Return the (x, y) coordinate for the center point of the cell that contains the specified text.  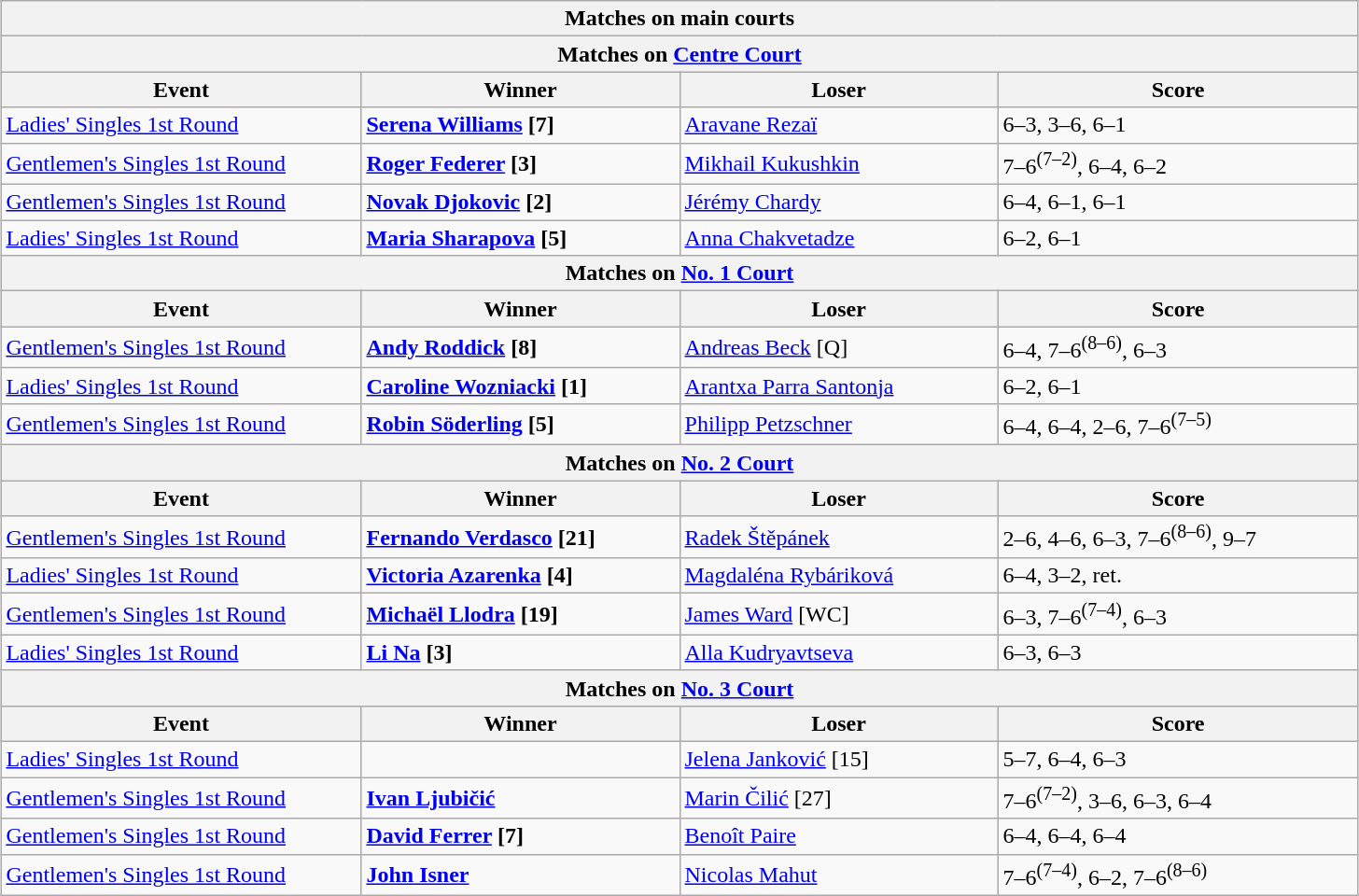
Matches on No. 1 Court (679, 273)
Benoît Paire (838, 836)
Nicolas Mahut (838, 875)
Fernando Verdasco [21] (521, 538)
Anna Chakvetadze (838, 238)
Arantxa Parra Santonja (838, 385)
Matches on Centre Court (679, 54)
6–4, 6–4, 2–6, 7–6(7–5) (1178, 424)
Victoria Azarenka [4] (521, 576)
2–6, 4–6, 6–3, 7–6(8–6), 9–7 (1178, 538)
6–4, 7–6(8–6), 6–3 (1178, 347)
Alla Kudryavtseva (838, 652)
Novak Djokovic [2] (521, 203)
Matches on No. 2 Court (679, 463)
6–3, 3–6, 6–1 (1178, 125)
Caroline Wozniacki [1] (521, 385)
Matches on No. 3 Court (679, 688)
Ivan Ljubičić (521, 799)
Matches on main courts (679, 19)
5–7, 6–4, 6–3 (1178, 759)
Aravane Rezaï (838, 125)
Mikhail Kukushkin (838, 164)
David Ferrer [7] (521, 836)
7–6(7–2), 6–4, 6–2 (1178, 164)
7–6(7–4), 6–2, 7–6(8–6) (1178, 875)
6–4, 6–1, 6–1 (1178, 203)
Michaël Llodra [19] (521, 614)
Andreas Beck [Q] (838, 347)
Jérémy Chardy (838, 203)
6–3, 6–3 (1178, 652)
Magdaléna Rybáriková (838, 576)
Marin Čilić [27] (838, 799)
Philipp Petzschner (838, 424)
7–6(7–2), 3–6, 6–3, 6–4 (1178, 799)
Serena Williams [7] (521, 125)
6–3, 7–6(7–4), 6–3 (1178, 614)
Radek Štěpánek (838, 538)
6–4, 6–4, 6–4 (1178, 836)
Roger Federer [3] (521, 164)
6–4, 3–2, ret. (1178, 576)
Li Na [3] (521, 652)
Robin Söderling [5] (521, 424)
Andy Roddick [8] (521, 347)
Maria Sharapova [5] (521, 238)
John Isner (521, 875)
Jelena Janković [15] (838, 759)
James Ward [WC] (838, 614)
